For the text-containing cell, return its midpoint in [x, y] coordinate format. 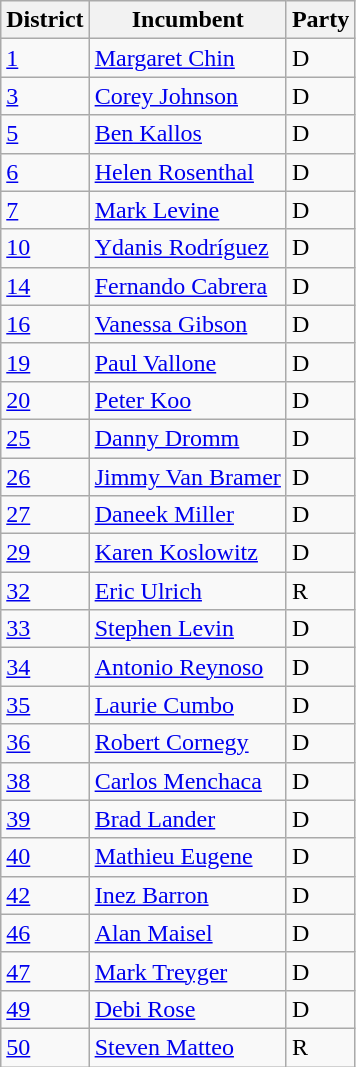
Karen Koslowitz [188, 553]
Helen Rosenthal [188, 172]
Jimmy Van Bramer [188, 477]
Stephen Levin [188, 629]
Party [320, 20]
14 [45, 286]
36 [45, 743]
Daneek Miller [188, 515]
39 [45, 819]
Ydanis Rodríguez [188, 248]
50 [45, 1047]
6 [45, 172]
Eric Ulrich [188, 591]
35 [45, 705]
42 [45, 895]
Danny Dromm [188, 438]
Alan Maisel [188, 933]
Robert Cornegy [188, 743]
40 [45, 857]
29 [45, 553]
33 [45, 629]
Corey Johnson [188, 96]
3 [45, 96]
Margaret Chin [188, 58]
Ben Kallos [188, 134]
Inez Barron [188, 895]
Mathieu Eugene [188, 857]
Mark Treyger [188, 971]
34 [45, 667]
Debi Rose [188, 1009]
20 [45, 400]
46 [45, 933]
Fernando Cabrera [188, 286]
Incumbent [188, 20]
Brad Lander [188, 819]
32 [45, 591]
25 [45, 438]
5 [45, 134]
Laurie Cumbo [188, 705]
19 [45, 362]
Antonio Reynoso [188, 667]
16 [45, 324]
Mark Levine [188, 210]
47 [45, 971]
1 [45, 58]
7 [45, 210]
10 [45, 248]
Carlos Menchaca [188, 781]
Vanessa Gibson [188, 324]
49 [45, 1009]
District [45, 20]
27 [45, 515]
Paul Vallone [188, 362]
26 [45, 477]
38 [45, 781]
Peter Koo [188, 400]
Steven Matteo [188, 1047]
